Determine the [x, y] coordinate at the center of the cell enclosing the given text.  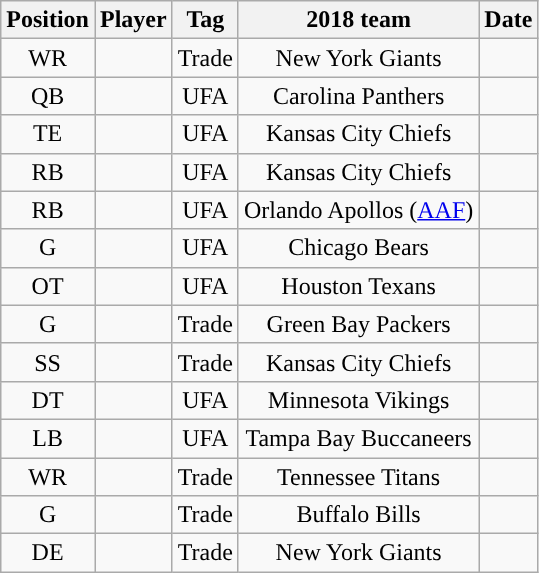
Orlando Apollos (AAF) [358, 210]
QB [48, 96]
Buffalo Bills [358, 515]
2018 team [358, 20]
Tampa Bay Buccaneers [358, 438]
OT [48, 286]
Green Bay Packers [358, 324]
Houston Texans [358, 286]
Minnesota Vikings [358, 400]
SS [48, 362]
LB [48, 438]
Chicago Bears [358, 248]
TE [48, 134]
Position [48, 20]
Tag [205, 20]
DE [48, 553]
Date [508, 20]
Carolina Panthers [358, 96]
DT [48, 400]
Tennessee Titans [358, 477]
Player [133, 20]
